Find where the given text appears and provide that cell's center as (x, y) coordinate. 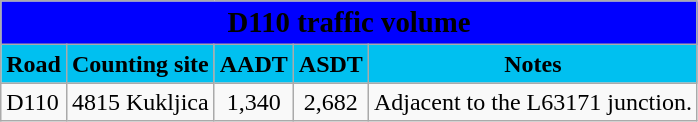
Road (34, 64)
ASDT (330, 64)
AADT (254, 64)
D110 traffic volume (350, 23)
Adjacent to the L63171 junction. (532, 102)
Notes (532, 64)
4815 Kukljica (140, 102)
1,340 (254, 102)
Counting site (140, 64)
2,682 (330, 102)
D110 (34, 102)
